Search for the cell housing the specified text and yield its (X, Y) center coordinate. 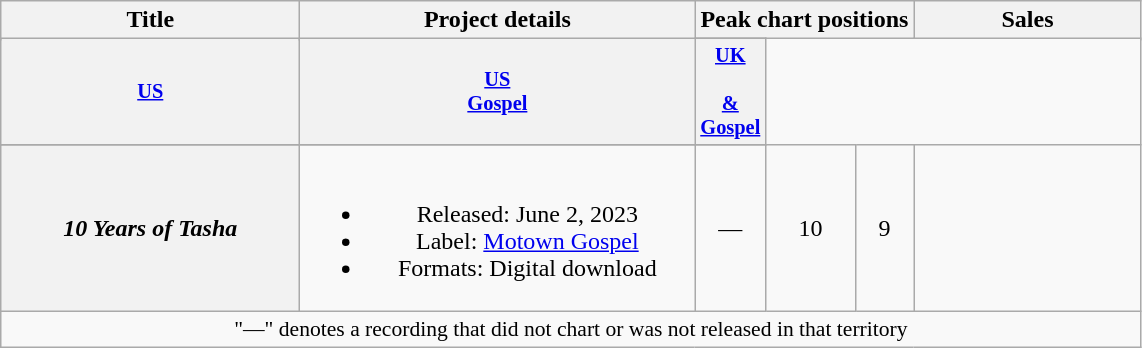
US (150, 92)
Peak chart positions (804, 20)
Title (150, 20)
10 Years of Tasha (150, 228)
Sales (1028, 20)
Released: June 2, 2023Label: Motown GospelFormats: Digital download (498, 228)
UK& Gospel (730, 92)
10 (810, 228)
9 (884, 228)
USGospel (498, 92)
"—" denotes a recording that did not chart or was not released in that territory (571, 330)
— (730, 228)
Project details (498, 20)
